Pinpoint the cell where the given text exists, returning its (X, Y) midpoint coordinate. 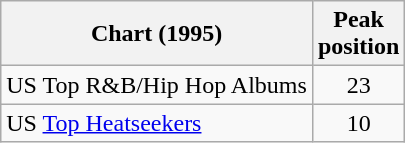
US Top Heatseekers (157, 123)
10 (358, 123)
Peakposition (358, 34)
23 (358, 85)
Chart (1995) (157, 34)
US Top R&B/Hip Hop Albums (157, 85)
